Identify which cell holds the provided text, then report its (X, Y) central coordinate. 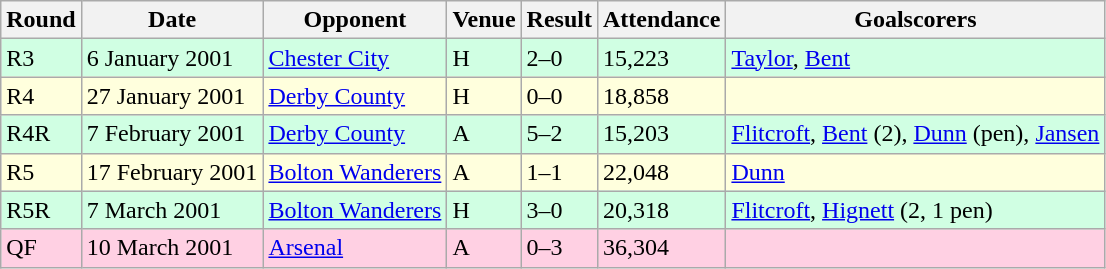
7 February 2001 (172, 134)
18,858 (661, 96)
Round (41, 20)
R5R (41, 210)
7 March 2001 (172, 210)
1–1 (559, 172)
0–3 (559, 248)
Flitcroft, Hignett (2, 1 pen) (916, 210)
22,048 (661, 172)
Date (172, 20)
0–0 (559, 96)
R4R (41, 134)
Result (559, 20)
5–2 (559, 134)
R5 (41, 172)
20,318 (661, 210)
Taylor, Bent (916, 58)
Opponent (355, 20)
Attendance (661, 20)
15,203 (661, 134)
36,304 (661, 248)
Chester City (355, 58)
Flitcroft, Bent (2), Dunn (pen), Jansen (916, 134)
Dunn (916, 172)
Venue (484, 20)
R3 (41, 58)
Goalscorers (916, 20)
QF (41, 248)
2–0 (559, 58)
3–0 (559, 210)
6 January 2001 (172, 58)
Arsenal (355, 248)
27 January 2001 (172, 96)
10 March 2001 (172, 248)
15,223 (661, 58)
17 February 2001 (172, 172)
R4 (41, 96)
